Detect which cell encompasses the target text, then output its (X, Y) center coordinate. 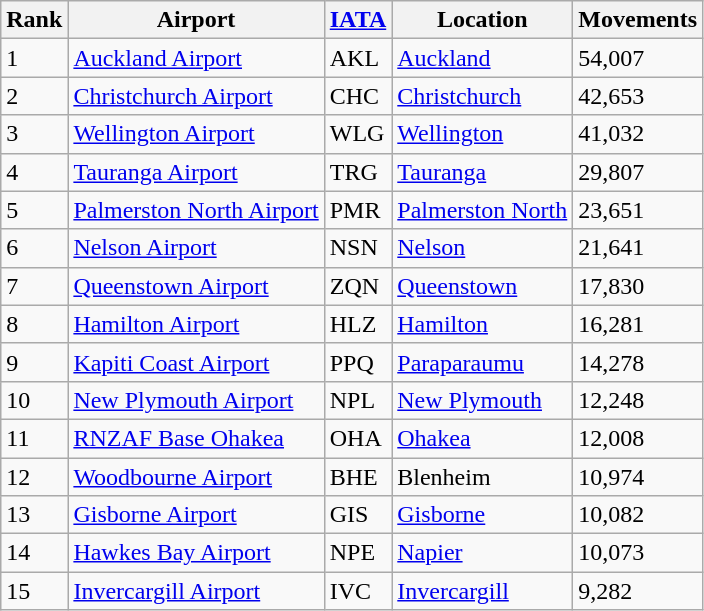
CHC (358, 96)
Christchurch Airport (196, 96)
1 (34, 58)
2 (34, 96)
14,278 (638, 362)
IVC (358, 591)
IATA (358, 20)
29,807 (638, 172)
12,008 (638, 438)
3 (34, 134)
Gisborne (482, 515)
Tauranga (482, 172)
Hawkes Bay Airport (196, 553)
42,653 (638, 96)
Rank (34, 20)
RNZAF Base Ohakea (196, 438)
10,974 (638, 477)
NSN (358, 248)
15 (34, 591)
Napier (482, 553)
Palmerston North Airport (196, 210)
7 (34, 286)
17,830 (638, 286)
Airport (196, 20)
12 (34, 477)
6 (34, 248)
GIS (358, 515)
Wellington (482, 134)
Ohakea (482, 438)
ZQN (358, 286)
PPQ (358, 362)
Tauranga Airport (196, 172)
NPE (358, 553)
Christchurch (482, 96)
54,007 (638, 58)
Palmerston North (482, 210)
Nelson Airport (196, 248)
New Plymouth Airport (196, 400)
21,641 (638, 248)
HLZ (358, 324)
Paraparaumu (482, 362)
Invercargill Airport (196, 591)
Queenstown (482, 286)
Auckland (482, 58)
Nelson (482, 248)
WLG (358, 134)
4 (34, 172)
Location (482, 20)
12,248 (638, 400)
16,281 (638, 324)
Movements (638, 20)
9,282 (638, 591)
Hamilton Airport (196, 324)
BHE (358, 477)
Hamilton (482, 324)
Blenheim (482, 477)
PMR (358, 210)
TRG (358, 172)
8 (34, 324)
New Plymouth (482, 400)
AKL (358, 58)
9 (34, 362)
Woodbourne Airport (196, 477)
41,032 (638, 134)
5 (34, 210)
Kapiti Coast Airport (196, 362)
Gisborne Airport (196, 515)
Queenstown Airport (196, 286)
OHA (358, 438)
Wellington Airport (196, 134)
Invercargill (482, 591)
10,082 (638, 515)
10,073 (638, 553)
13 (34, 515)
11 (34, 438)
10 (34, 400)
NPL (358, 400)
14 (34, 553)
23,651 (638, 210)
Auckland Airport (196, 58)
